Scan for the cell matching the given text and deliver its [x, y] coordinate at center. 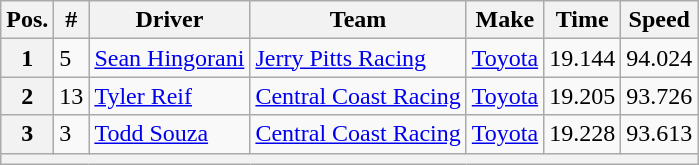
Team [358, 20]
Todd Souza [170, 134]
Speed [660, 20]
Driver [170, 20]
93.726 [660, 96]
5 [72, 58]
# [72, 20]
19.228 [582, 134]
Make [504, 20]
2 [28, 96]
Time [582, 20]
19.144 [582, 58]
Tyler Reif [170, 96]
19.205 [582, 96]
Pos. [28, 20]
Jerry Pitts Racing [358, 58]
Sean Hingorani [170, 58]
13 [72, 96]
94.024 [660, 58]
93.613 [660, 134]
1 [28, 58]
